Pinpoint the cell where the given text exists, returning its (X, Y) midpoint coordinate. 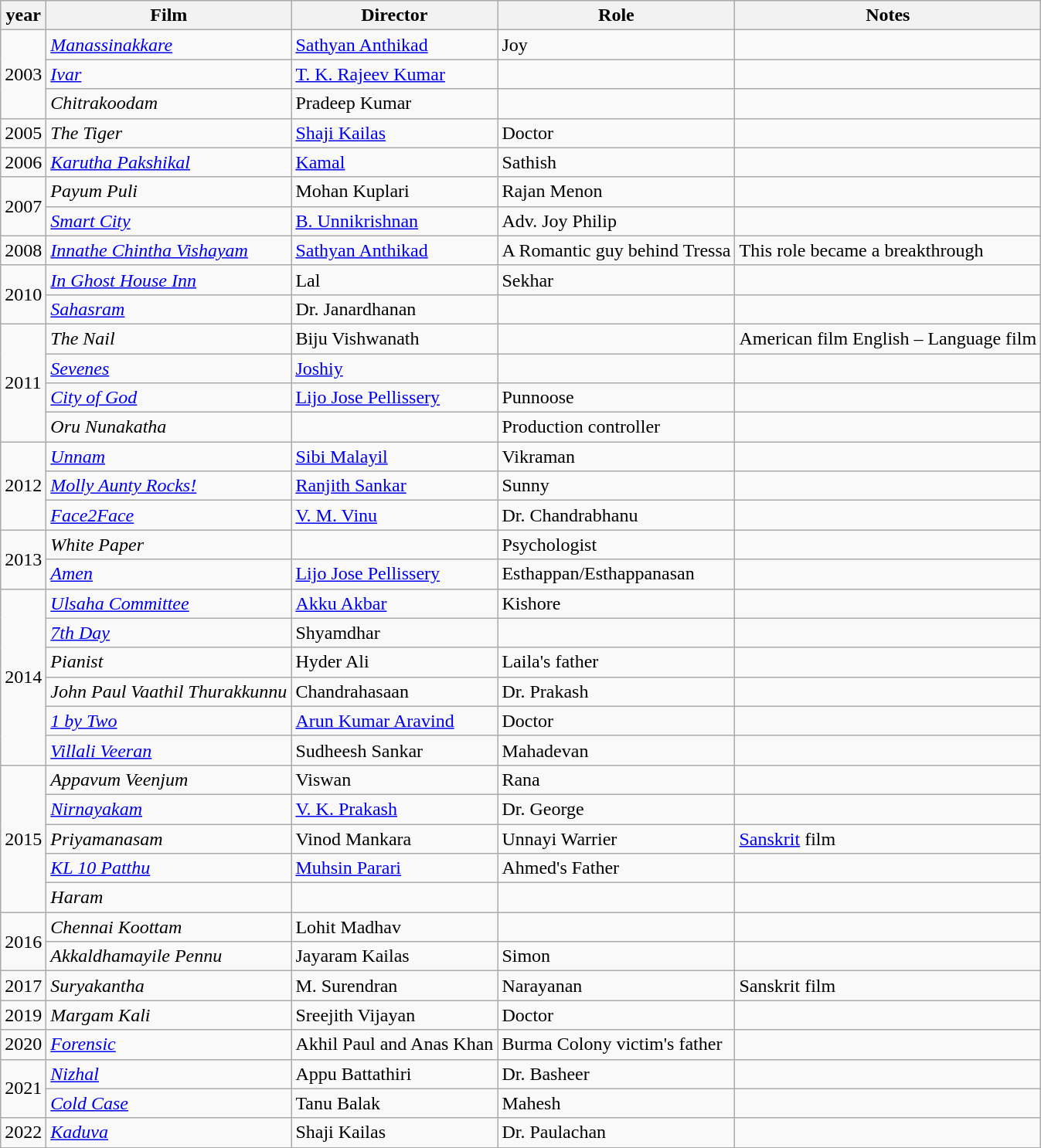
2020 (23, 1044)
Dr. George (617, 809)
Amen (168, 574)
2019 (23, 1015)
Arun Kumar Aravind (394, 721)
Molly Aunty Rocks! (168, 486)
Pianist (168, 662)
Esthappan/Esthappanasan (617, 574)
Narayanan (617, 986)
Tanu Balak (394, 1103)
Rana (617, 779)
Pradeep Kumar (394, 104)
2010 (23, 294)
Appu Battathiri (394, 1074)
Sahasram (168, 309)
Kamal (394, 162)
V. M. Vinu (394, 515)
Ranjith Sankar (394, 486)
Punnoose (617, 398)
Production controller (617, 427)
Film (168, 15)
2011 (23, 382)
KL 10 Patthu (168, 868)
Kaduva (168, 1133)
John Paul Vaathil Thurakkunnu (168, 691)
Muhsin Parari (394, 868)
2016 (23, 942)
2005 (23, 133)
Hyder Ali (394, 662)
Joshiy (394, 369)
In Ghost House Inn (168, 280)
M. Surendran (394, 986)
Innathe Chintha Vishayam (168, 250)
V. K. Prakash (394, 809)
2012 (23, 486)
Akku Akbar (394, 603)
2013 (23, 559)
Suryakantha (168, 986)
Chitrakoodam (168, 104)
Mahesh (617, 1103)
2022 (23, 1133)
Sunny (617, 486)
Jayaram Kailas (394, 956)
Payum Puli (168, 192)
Cold Case (168, 1103)
Karutha Pakshikal (168, 162)
Nirnayakam (168, 809)
A Romantic guy behind Tressa (617, 250)
Shyamdhar (394, 633)
Dr. Prakash (617, 691)
Forensic (168, 1044)
Laila's father (617, 662)
Dr. Janardhanan (394, 309)
2006 (23, 162)
Burma Colony victim's father (617, 1044)
7th Day (168, 633)
Face2Face (168, 515)
Villali Veeran (168, 750)
Margam Kali (168, 1015)
year (23, 15)
Mahadevan (617, 750)
Ivar (168, 74)
Sibi Malayil (394, 457)
Sathish (617, 162)
Role (617, 15)
2007 (23, 206)
Chennai Koottam (168, 927)
2008 (23, 250)
Lal (394, 280)
Vinod Mankara (394, 838)
Kishore (617, 603)
Ahmed's Father (617, 868)
B. Unnikrishnan (394, 221)
Viswan (394, 779)
Ulsaha Committee (168, 603)
Rajan Menon (617, 192)
Dr. Basheer (617, 1074)
Akkaldhamayile Pennu (168, 956)
2003 (23, 74)
Dr. Paulachan (617, 1133)
The Tiger (168, 133)
Chandrahasaan (394, 691)
1 by Two (168, 721)
T. K. Rajeev Kumar (394, 74)
Priyamanasam (168, 838)
2014 (23, 677)
2017 (23, 986)
Biju Vishwanath (394, 338)
Unnam (168, 457)
Sudheesh Sankar (394, 750)
Lohit Madhav (394, 927)
Smart City (168, 221)
The Nail (168, 338)
2015 (23, 838)
Sreejith Vijayan (394, 1015)
Sekhar (617, 280)
Mohan Kuplari (394, 192)
Haram (168, 898)
Oru Nunakatha (168, 427)
Sevenes (168, 369)
Nizhal (168, 1074)
Adv. Joy Philip (617, 221)
American film English – Language film (888, 338)
Psychologist (617, 545)
This role became a breakthrough (888, 250)
Notes (888, 15)
Vikraman (617, 457)
Manassinakkare (168, 45)
2021 (23, 1089)
Dr. Chandrabhanu (617, 515)
Simon (617, 956)
City of God (168, 398)
Unnayi Warrier (617, 838)
White Paper (168, 545)
Akhil Paul and Anas Khan (394, 1044)
Appavum Veenjum (168, 779)
Director (394, 15)
Joy (617, 45)
